Return the [X, Y] coordinate for the center point of the cell that contains the specified text.  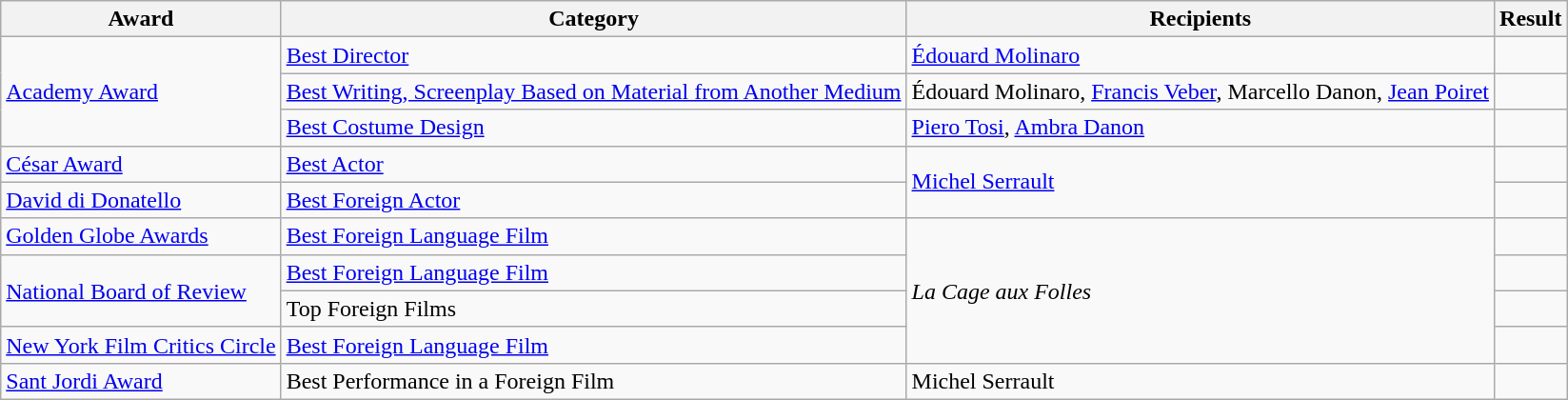
David di Donatello [141, 200]
Best Director [594, 55]
César Award [141, 164]
Award [141, 19]
La Cage aux Folles [1201, 290]
Best Actor [594, 164]
Result [1531, 19]
Top Foreign Films [594, 309]
Best Performance in a Foreign Film [594, 381]
Golden Globe Awards [141, 236]
Piero Tosi, Ambra Danon [1201, 128]
Best Costume Design [594, 128]
Category [594, 19]
Édouard Molinaro [1201, 55]
Édouard Molinaro, Francis Veber, Marcello Danon, Jean Poiret [1201, 91]
Best Writing, Screenplay Based on Material from Another Medium [594, 91]
New York Film Critics Circle [141, 345]
Academy Award [141, 91]
National Board of Review [141, 290]
Recipients [1201, 19]
Best Foreign Actor [594, 200]
Sant Jordi Award [141, 381]
